Detect which cell encompasses the target text, then output its [x, y] center coordinate. 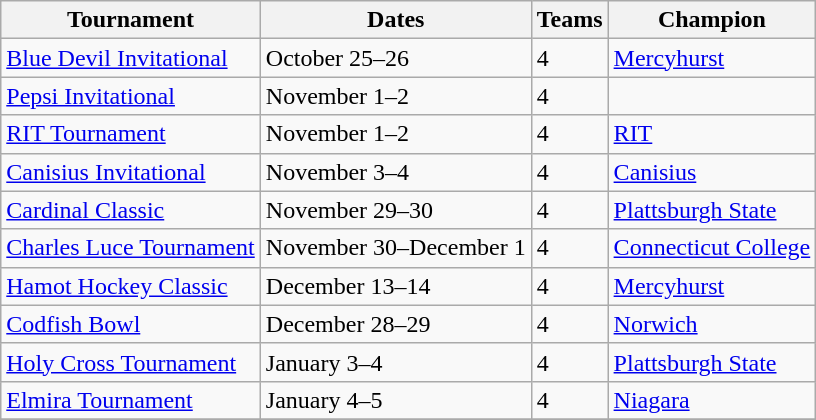
Holy Cross Tournament [131, 362]
Cardinal Classic [131, 210]
Blue Devil Invitational [131, 58]
January 3–4 [396, 362]
Champion [712, 20]
January 4–5 [396, 400]
Elmira Tournament [131, 400]
Charles Luce Tournament [131, 248]
Connecticut College [712, 248]
Norwich [712, 324]
Hamot Hockey Classic [131, 286]
December 13–14 [396, 286]
November 30–December 1 [396, 248]
RIT [712, 134]
Dates [396, 20]
Canisius [712, 172]
Tournament [131, 20]
Teams [570, 20]
October 25–26 [396, 58]
Canisius Invitational [131, 172]
Codfish Bowl [131, 324]
November 29–30 [396, 210]
December 28–29 [396, 324]
Pepsi Invitational [131, 96]
November 3–4 [396, 172]
RIT Tournament [131, 134]
Niagara [712, 400]
